Locate the cell with the specified text and output its [X, Y] center coordinate. 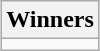
Winners [50, 20]
